Locate the cell with the specified text and output its (x, y) center coordinate. 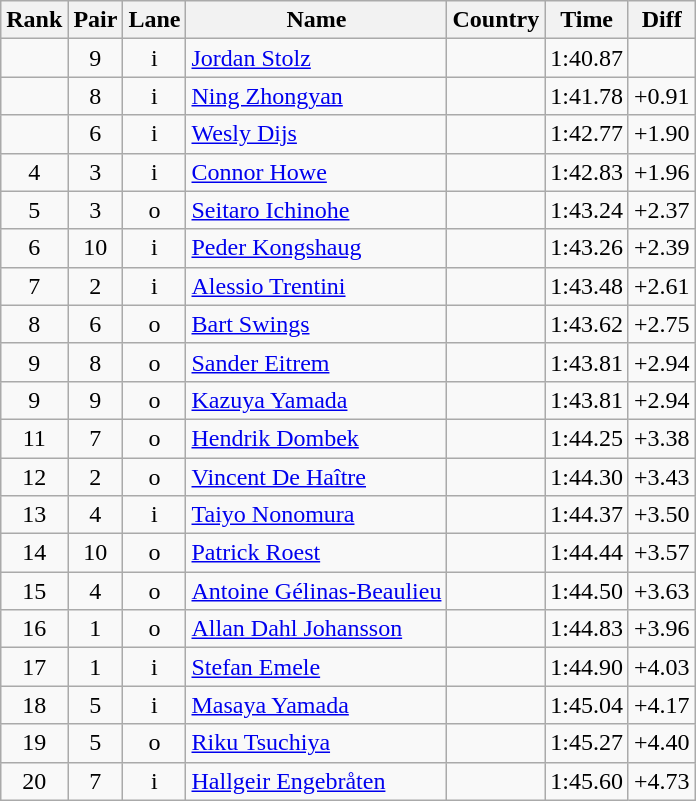
1:45.04 (587, 705)
Taiyo Nonomura (316, 515)
Pair (96, 20)
11 (34, 438)
1:45.60 (587, 781)
+3.43 (662, 477)
1:42.83 (587, 172)
Peder Kongshaug (316, 248)
+4.73 (662, 781)
1:44.25 (587, 438)
18 (34, 705)
+3.63 (662, 591)
Name (316, 20)
19 (34, 743)
Ning Zhongyan (316, 96)
20 (34, 781)
+2.61 (662, 286)
Connor Howe (316, 172)
Country (496, 20)
Patrick Roest (316, 553)
+0.91 (662, 96)
Bart Swings (316, 324)
Seitaro Ichinohe (316, 210)
1:43.62 (587, 324)
1:44.50 (587, 591)
1:40.87 (587, 58)
Allan Dahl Johansson (316, 629)
Riku Tsuchiya (316, 743)
Stefan Emele (316, 667)
1:44.30 (587, 477)
Vincent De Haître (316, 477)
+3.38 (662, 438)
+1.90 (662, 134)
Hendrik Dombek (316, 438)
+2.75 (662, 324)
12 (34, 477)
1:44.37 (587, 515)
Time (587, 20)
1:43.26 (587, 248)
1:42.77 (587, 134)
Rank (34, 20)
16 (34, 629)
1:44.83 (587, 629)
Masaya Yamada (316, 705)
1:44.90 (587, 667)
+4.03 (662, 667)
Alessio Trentini (316, 286)
1:43.24 (587, 210)
14 (34, 553)
+4.40 (662, 743)
13 (34, 515)
Jordan Stolz (316, 58)
+3.96 (662, 629)
+3.57 (662, 553)
1:45.27 (587, 743)
17 (34, 667)
Kazuya Yamada (316, 400)
Lane (154, 20)
Hallgeir Engebråten (316, 781)
Wesly Dijs (316, 134)
1:43.48 (587, 286)
+4.17 (662, 705)
+3.50 (662, 515)
+2.37 (662, 210)
+2.39 (662, 248)
Antoine Gélinas-Beaulieu (316, 591)
1:41.78 (587, 96)
Sander Eitrem (316, 362)
15 (34, 591)
+1.96 (662, 172)
Diff (662, 20)
1:44.44 (587, 553)
